For the text-containing cell, return its midpoint in [X, Y] coordinate format. 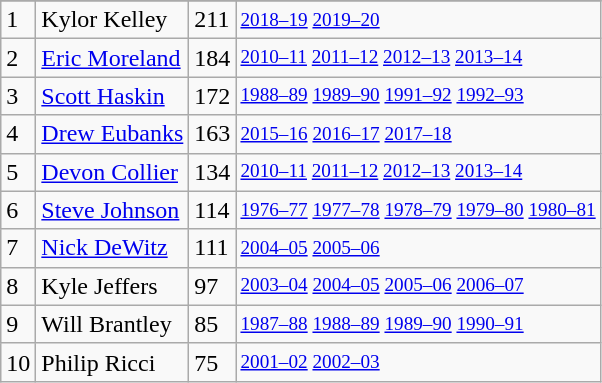
Eric Moreland [112, 58]
Steve Johnson [112, 210]
3 [18, 96]
5 [18, 172]
1987–88 1988–89 1989–90 1990–91 [418, 324]
2001–02 2002–03 [418, 362]
85 [212, 324]
Will Brantley [112, 324]
8 [18, 286]
184 [212, 58]
114 [212, 210]
134 [212, 172]
Kyle Jeffers [112, 286]
211 [212, 20]
7 [18, 248]
2015–16 2016–17 2017–18 [418, 134]
Devon Collier [112, 172]
97 [212, 286]
Kylor Kelley [112, 20]
Scott Haskin [112, 96]
Philip Ricci [112, 362]
2004–05 2005–06 [418, 248]
2 [18, 58]
2003–04 2004–05 2005–06 2006–07 [418, 286]
163 [212, 134]
9 [18, 324]
1 [18, 20]
1988–89 1989–90 1991–92 1992–93 [418, 96]
2018–19 2019–20 [418, 20]
75 [212, 362]
111 [212, 248]
4 [18, 134]
1976–77 1977–78 1978–79 1979–80 1980–81 [418, 210]
6 [18, 210]
Drew Eubanks [112, 134]
Nick DeWitz [112, 248]
172 [212, 96]
10 [18, 362]
